Identify which cell holds the provided text, then report its [X, Y] central coordinate. 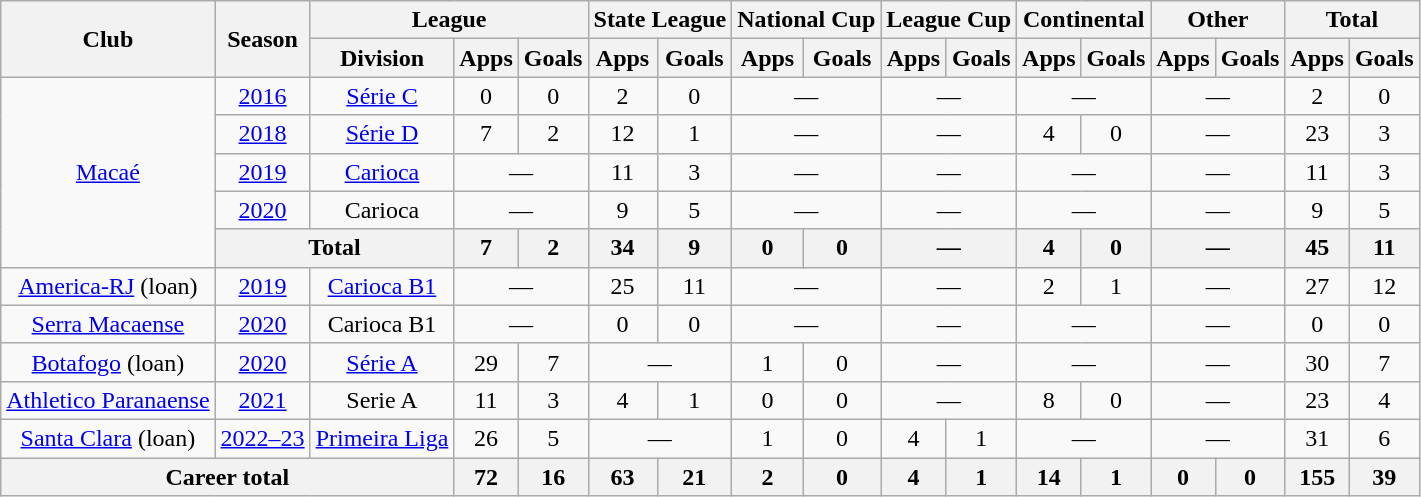
Serra Macaense [108, 324]
2016 [262, 96]
Other [1218, 20]
31 [1317, 438]
Serie A [382, 400]
Season [262, 39]
25 [622, 286]
63 [622, 477]
America-RJ (loan) [108, 286]
Primeira Liga [382, 438]
State League [660, 20]
14 [1049, 477]
2021 [262, 400]
21 [694, 477]
6 [1384, 438]
Macaé [108, 172]
Série C [382, 96]
8 [1049, 400]
Série A [382, 362]
League [449, 20]
Athletico Paranaense [108, 400]
Division [382, 58]
2022–23 [262, 438]
26 [486, 438]
39 [1384, 477]
45 [1317, 248]
155 [1317, 477]
Career total [228, 477]
29 [486, 362]
27 [1317, 286]
Série D [382, 134]
72 [486, 477]
30 [1317, 362]
Club [108, 39]
2018 [262, 134]
34 [622, 248]
League Cup [949, 20]
16 [553, 477]
Botafogo (loan) [108, 362]
Santa Clara (loan) [108, 438]
Continental [1084, 20]
National Cup [806, 20]
